Detect which cell encompasses the target text, then output its (x, y) center coordinate. 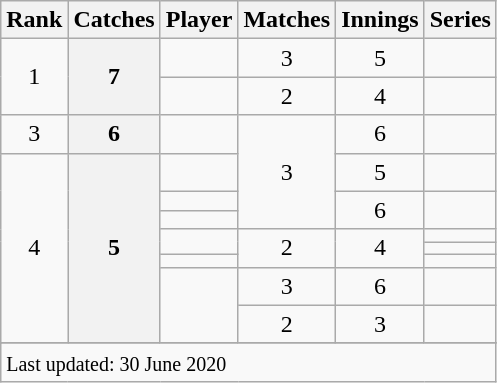
7 (114, 77)
Innings (380, 20)
Last updated: 30 June 2020 (249, 362)
Series (460, 20)
Player (199, 20)
Rank (34, 20)
1 (34, 77)
Matches (287, 20)
Catches (114, 20)
